For the text-containing cell, return its midpoint in [X, Y] coordinate format. 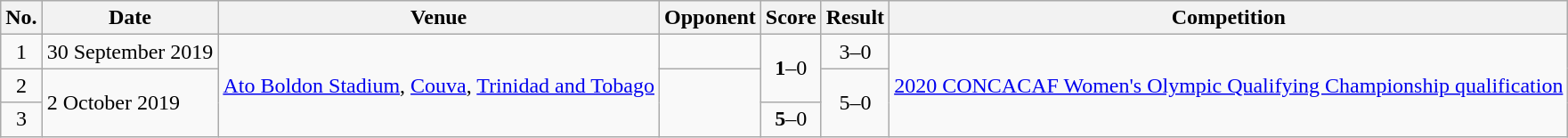
Competition [1229, 18]
Venue [439, 18]
2 October 2019 [130, 102]
Ato Boldon Stadium, Couva, Trinidad and Tobago [439, 85]
2020 CONCACAF Women's Olympic Qualifying Championship qualification [1229, 85]
30 September 2019 [130, 52]
1 [21, 52]
3 [21, 119]
3–0 [855, 52]
No. [21, 18]
Score [791, 18]
1–0 [791, 69]
2 [21, 85]
Opponent [711, 18]
Result [855, 18]
Date [130, 18]
